Detect which cell encompasses the target text, then output its (X, Y) center coordinate. 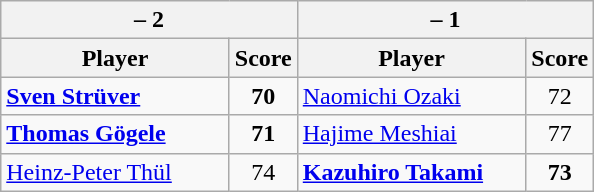
Heinz-Peter Thül (116, 172)
Sven Strüver (116, 96)
– 1 (446, 20)
– 2 (150, 20)
Kazuhiro Takami (412, 172)
73 (560, 172)
Naomichi Ozaki (412, 96)
71 (263, 134)
74 (263, 172)
77 (560, 134)
70 (263, 96)
Hajime Meshiai (412, 134)
72 (560, 96)
Thomas Gögele (116, 134)
